Capture the cell that displays the provided text and extract its [X, Y] central coordinate. 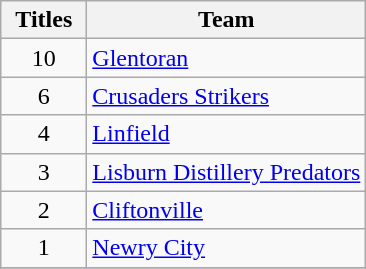
Team [226, 20]
Glentoran [226, 58]
Lisburn Distillery Predators [226, 172]
Newry City [226, 248]
2 [44, 210]
10 [44, 58]
6 [44, 96]
Linfield [226, 134]
4 [44, 134]
Crusaders Strikers [226, 96]
Titles [44, 20]
3 [44, 172]
1 [44, 248]
Cliftonville [226, 210]
